For the text-containing cell, return its midpoint in (x, y) coordinate format. 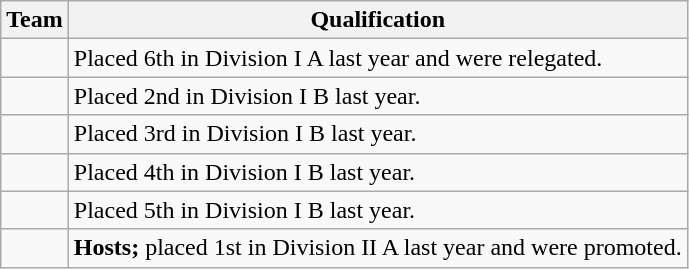
Placed 2nd in Division I B last year. (378, 96)
Team (35, 20)
Qualification (378, 20)
Placed 3rd in Division I B last year. (378, 134)
Placed 5th in Division I B last year. (378, 210)
Placed 4th in Division I B last year. (378, 172)
Placed 6th in Division I A last year and were relegated. (378, 58)
Hosts; placed 1st in Division II A last year and were promoted. (378, 248)
